Detect which cell encompasses the target text, then output its [X, Y] center coordinate. 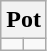
Pot [24, 20]
